Extract the [X, Y] coordinate from the center of the cell holding the provided text.  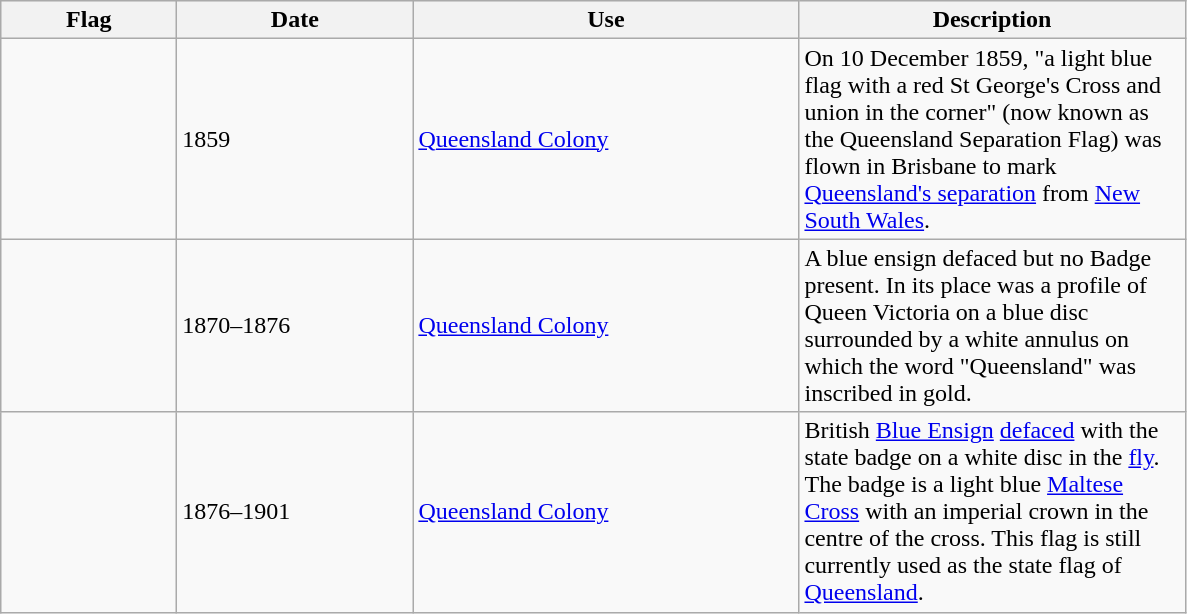
Flag [89, 20]
Date [295, 20]
1876–1901 [295, 512]
1870–1876 [295, 326]
Description [992, 20]
Use [606, 20]
1859 [295, 139]
